Return the (X, Y) coordinate for the center point of the cell that contains the specified text.  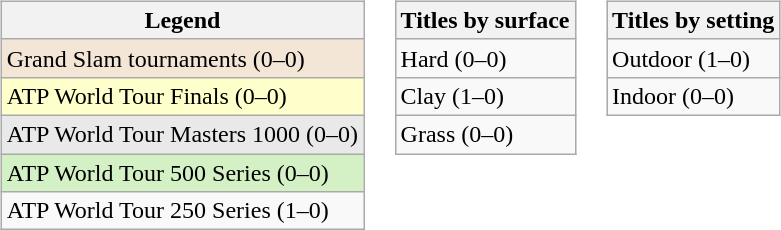
Grass (0–0) (485, 134)
Clay (1–0) (485, 96)
Titles by surface (485, 20)
Legend (182, 20)
ATP World Tour 500 Series (0–0) (182, 173)
Grand Slam tournaments (0–0) (182, 58)
Titles by setting (694, 20)
ATP World Tour 250 Series (1–0) (182, 211)
Outdoor (1–0) (694, 58)
Indoor (0–0) (694, 96)
ATP World Tour Finals (0–0) (182, 96)
Hard (0–0) (485, 58)
ATP World Tour Masters 1000 (0–0) (182, 134)
